Return the (x, y) coordinate for the center point of the cell that contains the specified text.  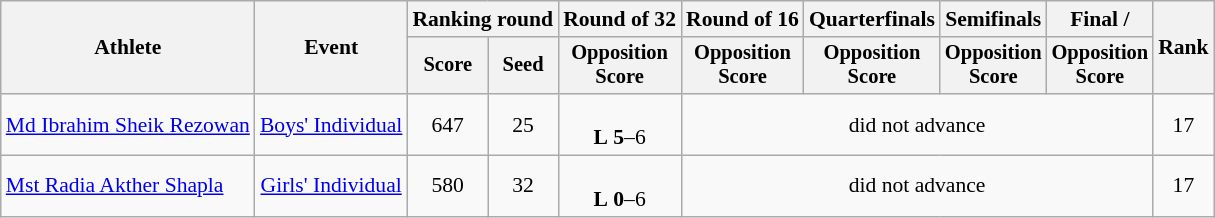
Athlete (128, 48)
Girls' Individual (332, 186)
Event (332, 48)
Mst Radia Akther Shapla (128, 186)
Round of 32 (620, 19)
25 (523, 124)
Semifinals (994, 19)
Boys' Individual (332, 124)
Score (448, 66)
Round of 16 (742, 19)
Quarterfinals (872, 19)
647 (448, 124)
32 (523, 186)
Ranking round (482, 19)
Md Ibrahim Sheik Rezowan (128, 124)
Seed (523, 66)
580 (448, 186)
L 5–6 (620, 124)
Final / (1100, 19)
L 0–6 (620, 186)
Rank (1184, 48)
